Search for the cell housing the specified text and yield its [X, Y] center coordinate. 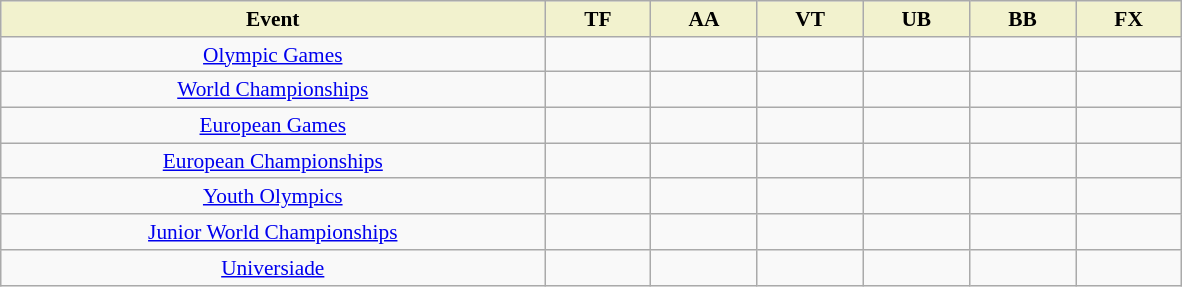
European Championships [273, 161]
World Championships [273, 90]
European Games [273, 125]
Junior World Championships [273, 232]
AA [704, 19]
TF [598, 19]
UB [916, 19]
Youth Olympics [273, 196]
Universiade [273, 267]
VT [810, 19]
Olympic Games [273, 54]
FX [1129, 19]
Event [273, 19]
BB [1022, 19]
